Identify which cell holds the provided text, then report its (X, Y) central coordinate. 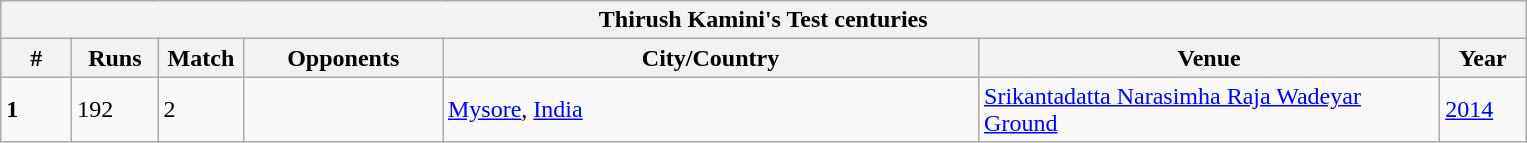
192 (115, 110)
City/Country (710, 58)
Srikantadatta Narasimha Raja Wadeyar Ground (1210, 110)
# (36, 58)
2014 (1483, 110)
2 (201, 110)
Venue (1210, 58)
Year (1483, 58)
Runs (115, 58)
Thirush Kamini's Test centuries (764, 20)
Mysore, India (710, 110)
Opponents (344, 58)
1 (36, 110)
Match (201, 58)
